Provide the (X, Y) coordinate of the cell's center where the given text is located.  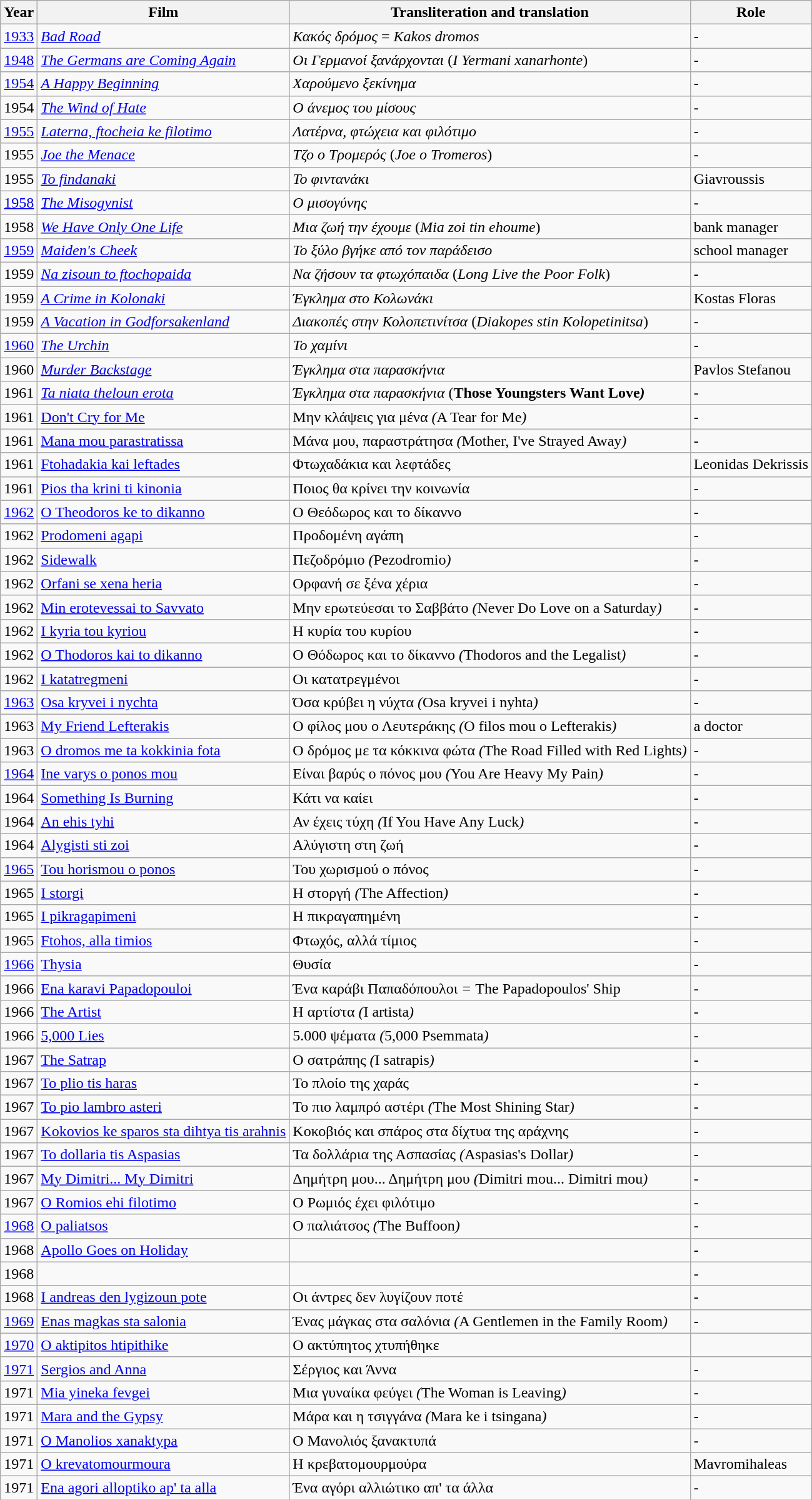
The Urchin (164, 346)
Ο Θόδωρος και το δίκαννο (Thodoros and the Legalist) (490, 655)
Something Is Burning (164, 798)
Ο παλιάτσος (The Buffoon) (490, 1226)
Κάτι να καίει (490, 798)
Σέργιος και Άννα (490, 1369)
Ο δρόμος με τα κόκκινα φώτα (The Road Filled with Red Lights) (490, 750)
Sidewalk (164, 560)
Φτωχαδάκια και λεφτάδες (490, 465)
To pio lambro asteri (164, 1107)
Joe the Menace (164, 155)
Ftohadakia kai leftades (164, 465)
Κακός δρόμος = Kakos dromos (490, 36)
Το πλοίο της χαράς (490, 1084)
Ena agori alloptiko ap' ta alla (164, 1488)
Μια γυναίκα φεύγει (The Woman is Leaving) (490, 1392)
1969 (19, 1321)
Orfani se xena heria (164, 583)
The Artist (164, 1012)
Το ξύλο βγήκε από τον παράδεισο (490, 250)
Ftohos, alla timios (164, 940)
O paliatsos (164, 1226)
Leonidas Dekrissis (751, 465)
Apollo Goes on Holiday (164, 1250)
Έγκλημα στα παρασκήνια (490, 370)
To dollaria tis Aspasias (164, 1155)
I pikragapimeni (164, 917)
My Dimitri... My Dimitri (164, 1179)
Πεζοδρόμιο (Pezodromio) (490, 560)
bank manager (751, 226)
O Thodoros kai to dikanno (164, 655)
Ta niata theloun erota (164, 393)
The Wind of Hate (164, 108)
Kostas Floras (751, 298)
Μην ερωτεύεσαι το Σαββάτο (Never Do Love on a Saturday) (490, 607)
5.000 ψέματα (5,000 Psemmata) (490, 1035)
Διακοπές στην Κολοπετινίτσα (Diakopes stin Kolopetinitsa) (490, 322)
Thysia (164, 964)
Οι κατατρεγμένοι (490, 678)
I andreas den lygizoun pote (164, 1297)
Mia yineka fevgei (164, 1392)
Mana mou parastratissa (164, 441)
Role (751, 13)
Το πιο λαμπρό αστέρι (The Most Shining Star) (490, 1107)
Αλύγιστη στη ζωή (490, 845)
Don't Cry for Me (164, 417)
Ο άνεμος του μίσους (490, 108)
Sergios and Anna (164, 1369)
O aktipitos htipithike (164, 1345)
To findanaki (164, 179)
1948 (19, 60)
O Manolios xanaktypa (164, 1440)
Προδομένη αγάπη (490, 536)
Kokovios ke sparos sta dihtya tis arahnis (164, 1131)
Ένα αγόρι αλλιώτικο απ' τα άλλα (490, 1488)
Murder Backstage (164, 370)
Maiden's Cheek (164, 250)
Ο σατράπης (I satrapis) (490, 1060)
A Happy Beginning (164, 84)
Mara and the Gypsy (164, 1416)
1970 (19, 1345)
a doctor (751, 727)
An ehis tyhi (164, 822)
Αν έχεις τύχη (If You Have Any Luck) (490, 822)
We Have Only One Life (164, 226)
Τζο ο Τρομερός (Joe o Tromeros) (490, 155)
Pios tha krini ti kinonia (164, 488)
Η πικραγαπημένη (490, 917)
Year (19, 13)
Laterna, ftocheia ke filotimo (164, 131)
Ο μισογύνης (490, 203)
Θυσία (490, 964)
1933 (19, 36)
I katatregmeni (164, 678)
school manager (751, 250)
Το φιντανάκι (490, 179)
Oι Γερμανοί ξανάρχονται (I Yermani xanarhonte) (490, 60)
Το χαμίνι (490, 346)
Enas magkas sta salonia (164, 1321)
Ine varys o ponos mou (164, 774)
Η αρτίστα (I artista) (490, 1012)
Μια ζωή την έχουμε (Mia zoi tin ehoume) (490, 226)
Prodomeni agapi (164, 536)
Έγκλημα στα παρασκήνια (Those Youngsters Want Love) (490, 393)
Alygisti sti zoi (164, 845)
Ορφανή σε ξένα χέρια (490, 583)
O Theodoros ke to dikanno (164, 512)
A Crime in Kolonaki (164, 298)
Ο φίλος μου ο Λευτεράκης (O filos mou o Lefterakis) (490, 727)
Κοκοβιός και σπάρος στα δίχτυα της αράχνης (490, 1131)
Χαρούμενο ξεκίνημα (490, 84)
Έγκλημα στο Κολωνάκι (490, 298)
I storgi (164, 893)
The Misogynist (164, 203)
Οι άντρες δεν λυγίζουν ποτέ (490, 1297)
A Vacation in Godforsakenland (164, 322)
Film (164, 13)
Δημήτρη μου... Δημήτρη μου (Dimitri mou... Dimitri mou) (490, 1179)
Min erotevessai to Savvato (164, 607)
Ena karavi Papadopouloi (164, 988)
O krevatomourmoura (164, 1464)
O dromos me ta kokkinia fota (164, 750)
Η στοργή (The Affection) (490, 893)
My Friend Lefterakis (164, 727)
Μάρα και η τσιγγάνα (Mara ke i tsingana) (490, 1416)
Ο Ρωμιός έχει φιλότιμο (490, 1202)
Τα δολλάρια της Ασπασίας (Aspasias's Dollar) (490, 1155)
I kyria tou kyriou (164, 631)
Ένας μάγκας στα σαλόνια (A Gentlemen in the Family Room) (490, 1321)
Φτωχός, αλλά τίμιος (490, 940)
Όσα κρύβει η νύχτα (Osa kryvei i nyhta) (490, 703)
Του χωρισμού ο πόνος (490, 869)
Mavromihaleas (751, 1464)
Είναι βαρύς ο πόνος μου (You Are Heavy My Pain) (490, 774)
Μην κλάψεις για μένα (A Tear for Me) (490, 417)
5,000 Lies (164, 1035)
Μάνα μου, παραστράτησα (Mother, I've Strayed Away) (490, 441)
Να ζήσουν τα φτωχόπαιδα (Long Live the Poor Folk) (490, 274)
Transliteration and translation (490, 13)
Giavroussis (751, 179)
O Romios ehi filotimo (164, 1202)
To plio tis haras (164, 1084)
Tou horismou o ponos (164, 869)
Ο ακτύπητος χτυπήθηκε (490, 1345)
Η κρεβατομουρμούρα (490, 1464)
Η κυρία του κυρίου (490, 631)
Pavlos Stefanou (751, 370)
Ένα καράβι Παπαδόπουλοι = The Papadopoulos' Ship (490, 988)
Ποιος θα κρίνει την κοινωνία (490, 488)
Osa kryvei i nychta (164, 703)
Ο Θεόδωρος και το δίκαννο (490, 512)
Bad Road (164, 36)
Na zisoun to ftochopaida (164, 274)
The Satrap (164, 1060)
The Germans are Coming Again (164, 60)
Ο Μανολιός ξανακτυπά (490, 1440)
Λατέρνα, φτώχεια και φιλότιμο (490, 131)
